Pinpoint the cell where the given text exists, returning its (X, Y) midpoint coordinate. 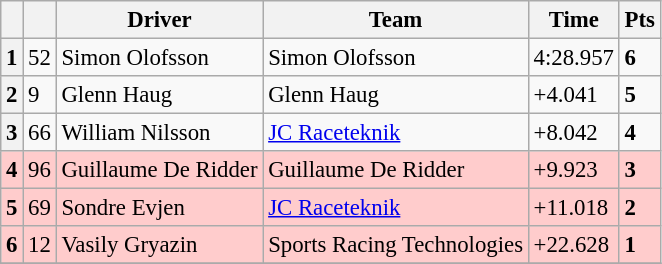
69 (40, 208)
Pts (640, 20)
12 (40, 245)
Team (396, 20)
+8.042 (574, 133)
+9.923 (574, 170)
9 (40, 95)
+22.628 (574, 245)
96 (40, 170)
66 (40, 133)
52 (40, 58)
William Nilsson (160, 133)
+4.041 (574, 95)
Driver (160, 20)
Sports Racing Technologies (396, 245)
4:28.957 (574, 58)
Sondre Evjen (160, 208)
+11.018 (574, 208)
Time (574, 20)
Vasily Gryazin (160, 245)
